Determine the (X, Y) coordinate at the center of the cell enclosing the given text.  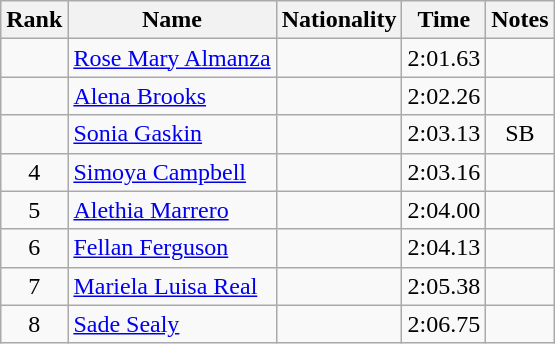
SB (520, 134)
Nationality (339, 20)
2:03.13 (444, 134)
2:05.38 (444, 286)
Fellan Ferguson (172, 248)
8 (34, 324)
2:01.63 (444, 58)
2:04.00 (444, 210)
2:04.13 (444, 248)
Sonia Gaskin (172, 134)
Rank (34, 20)
2:02.26 (444, 96)
Mariela Luisa Real (172, 286)
Alethia Marrero (172, 210)
7 (34, 286)
Alena Brooks (172, 96)
Time (444, 20)
4 (34, 172)
5 (34, 210)
2:06.75 (444, 324)
Name (172, 20)
6 (34, 248)
Simoya Campbell (172, 172)
Rose Mary Almanza (172, 58)
Sade Sealy (172, 324)
2:03.16 (444, 172)
Notes (520, 20)
